Locate the cell with the specified text and output its (x, y) center coordinate. 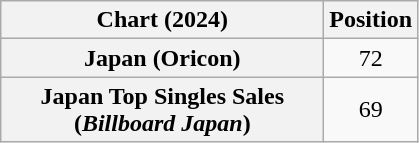
Chart (2024) (162, 20)
69 (371, 110)
Japan (Oricon) (162, 58)
Japan Top Singles Sales (Billboard Japan) (162, 110)
72 (371, 58)
Position (371, 20)
